Provide the (X, Y) coordinate of the cell's center where the given text is located.  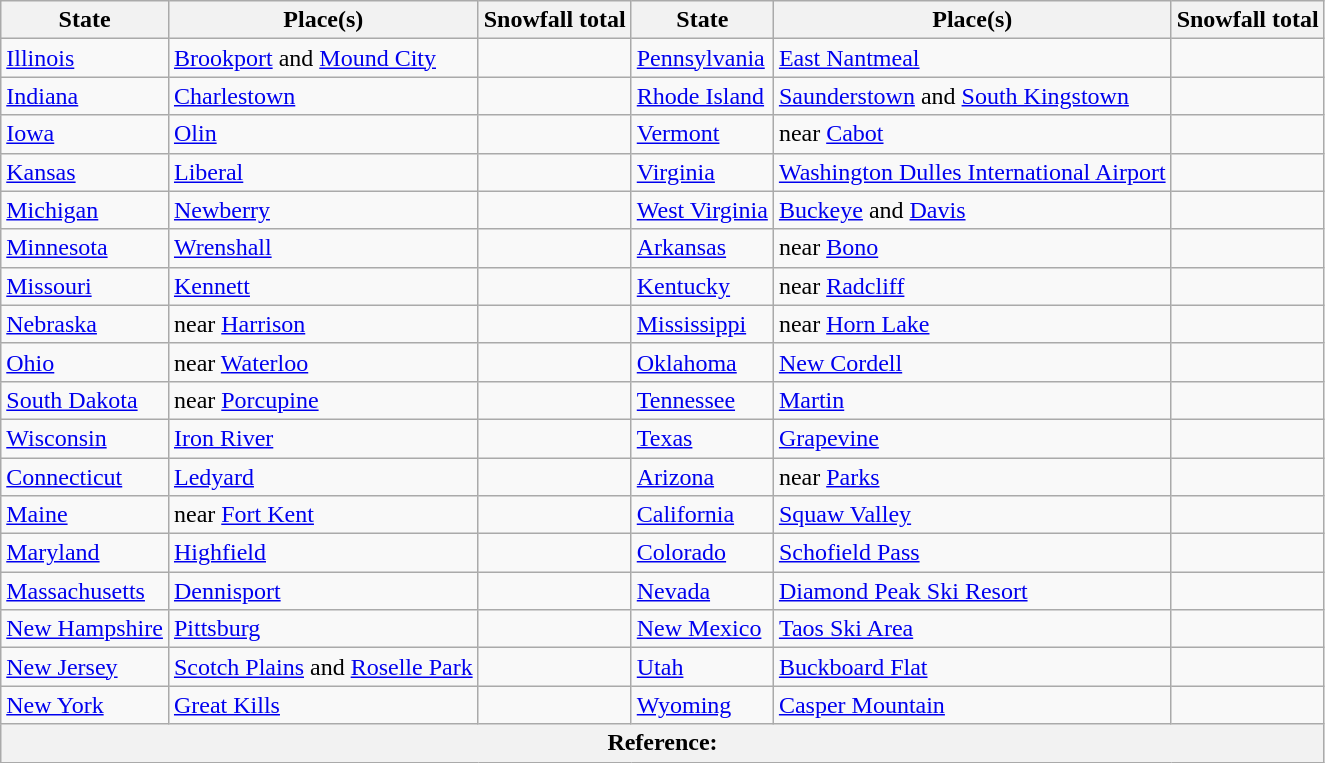
Iron River (323, 438)
West Virginia (702, 210)
Virginia (702, 172)
near Harrison (323, 324)
Vermont (702, 134)
Olin (323, 134)
near Horn Lake (972, 324)
New Hampshire (85, 629)
Pittsburg (323, 629)
Grapevine (972, 438)
Arizona (702, 477)
Ledyard (323, 477)
Buckboard Flat (972, 667)
near Fort Kent (323, 515)
Maine (85, 515)
New Mexico (702, 629)
Diamond Peak Ski Resort (972, 591)
Nevada (702, 591)
Reference: (662, 743)
New Jersey (85, 667)
near Radcliff (972, 286)
Utah (702, 667)
New Cordell (972, 362)
Newberry (323, 210)
Kansas (85, 172)
Tennessee (702, 400)
Ohio (85, 362)
Wrenshall (323, 248)
Wisconsin (85, 438)
Saunderstown and South Kingstown (972, 96)
Iowa (85, 134)
Martin (972, 400)
near Bono (972, 248)
East Nantmeal (972, 58)
Arkansas (702, 248)
Missouri (85, 286)
Wyoming (702, 705)
Colorado (702, 553)
Maryland (85, 553)
Highfield (323, 553)
Oklahoma (702, 362)
near Porcupine (323, 400)
near Waterloo (323, 362)
Indiana (85, 96)
Squaw Valley (972, 515)
South Dakota (85, 400)
Washington Dulles International Airport (972, 172)
Kentucky (702, 286)
Illinois (85, 58)
Brookport and Mound City (323, 58)
Liberal (323, 172)
Pennsylvania (702, 58)
Texas (702, 438)
Minnesota (85, 248)
Great Kills (323, 705)
Taos Ski Area (972, 629)
Kennett (323, 286)
Massachusetts (85, 591)
Dennisport (323, 591)
Rhode Island (702, 96)
Mississippi (702, 324)
near Parks (972, 477)
Schofield Pass (972, 553)
New York (85, 705)
Scotch Plains and Roselle Park (323, 667)
Buckeye and Davis (972, 210)
Michigan (85, 210)
California (702, 515)
Connecticut (85, 477)
Nebraska (85, 324)
Charlestown (323, 96)
near Cabot (972, 134)
Casper Mountain (972, 705)
